Provide the (X, Y) coordinate of the cell's center where the given text is located.  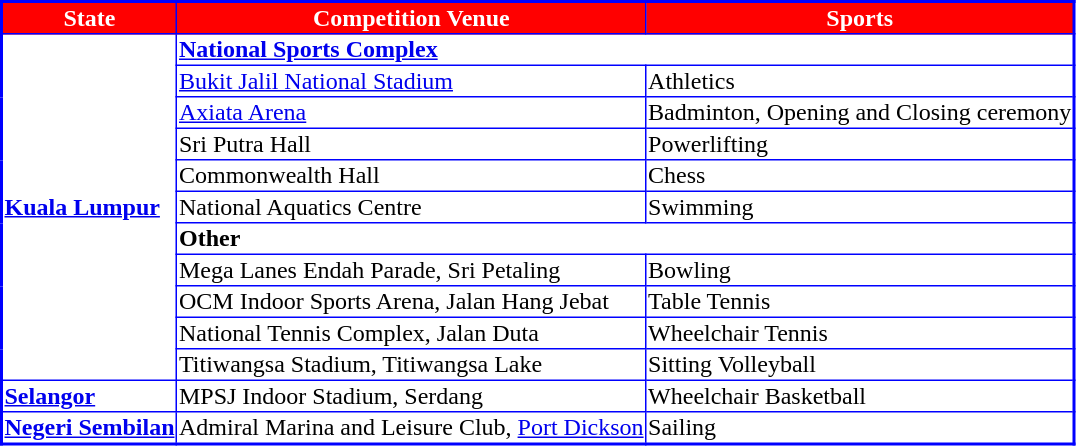
National Aquatics Centre (412, 207)
Axiata Arena (412, 113)
National Tennis Complex, Jalan Duta (412, 333)
Other (626, 239)
Bowling (860, 270)
Selangor (90, 396)
OCM Indoor Sports Arena, Jalan Hang Jebat (412, 302)
Competition Venue (412, 18)
Bukit Jalil National Stadium (412, 81)
MPSJ Indoor Stadium, Serdang (412, 396)
Wheelchair Tennis (860, 333)
Kuala Lumpur (90, 207)
Athletics (860, 81)
Powerlifting (860, 144)
Admiral Marina and Leisure Club, Port Dickson (412, 428)
Sailing (860, 428)
Titiwangsa Stadium, Titiwangsa Lake (412, 365)
Table Tennis (860, 302)
Wheelchair Basketball (860, 396)
Mega Lanes Endah Parade, Sri Petaling (412, 270)
State (90, 18)
National Sports Complex (626, 50)
Sports (860, 18)
Swimming (860, 207)
Negeri Sembilan (90, 428)
Commonwealth Hall (412, 176)
Chess (860, 176)
Sitting Volleyball (860, 365)
Badminton, Opening and Closing ceremony (860, 113)
Sri Putra Hall (412, 144)
